Return the (x, y) coordinate for the center point of the cell that contains the specified text.  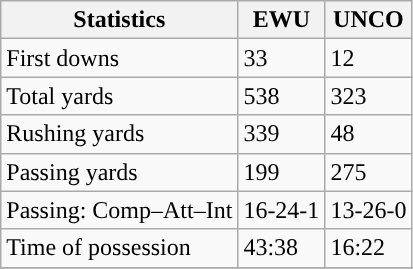
EWU (282, 20)
33 (282, 58)
Total yards (120, 96)
Rushing yards (120, 134)
16:22 (368, 248)
UNCO (368, 20)
Passing yards (120, 172)
43:38 (282, 248)
Statistics (120, 20)
12 (368, 58)
275 (368, 172)
199 (282, 172)
16-24-1 (282, 210)
13-26-0 (368, 210)
323 (368, 96)
339 (282, 134)
48 (368, 134)
538 (282, 96)
Time of possession (120, 248)
First downs (120, 58)
Passing: Comp–Att–Int (120, 210)
